Find where the given text appears and provide that cell's center as (X, Y) coordinate. 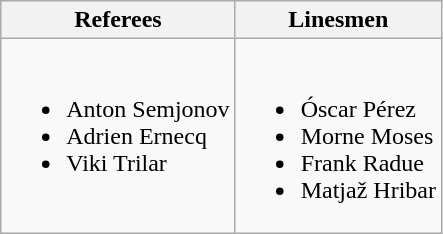
Referees (118, 20)
Óscar Pérez Morne Moses Frank Radue Matjaž Hribar (338, 136)
Linesmen (338, 20)
Anton Semjonov Adrien Ernecq Viki Trilar (118, 136)
